Return [x, y] of the center of cell containing provided text 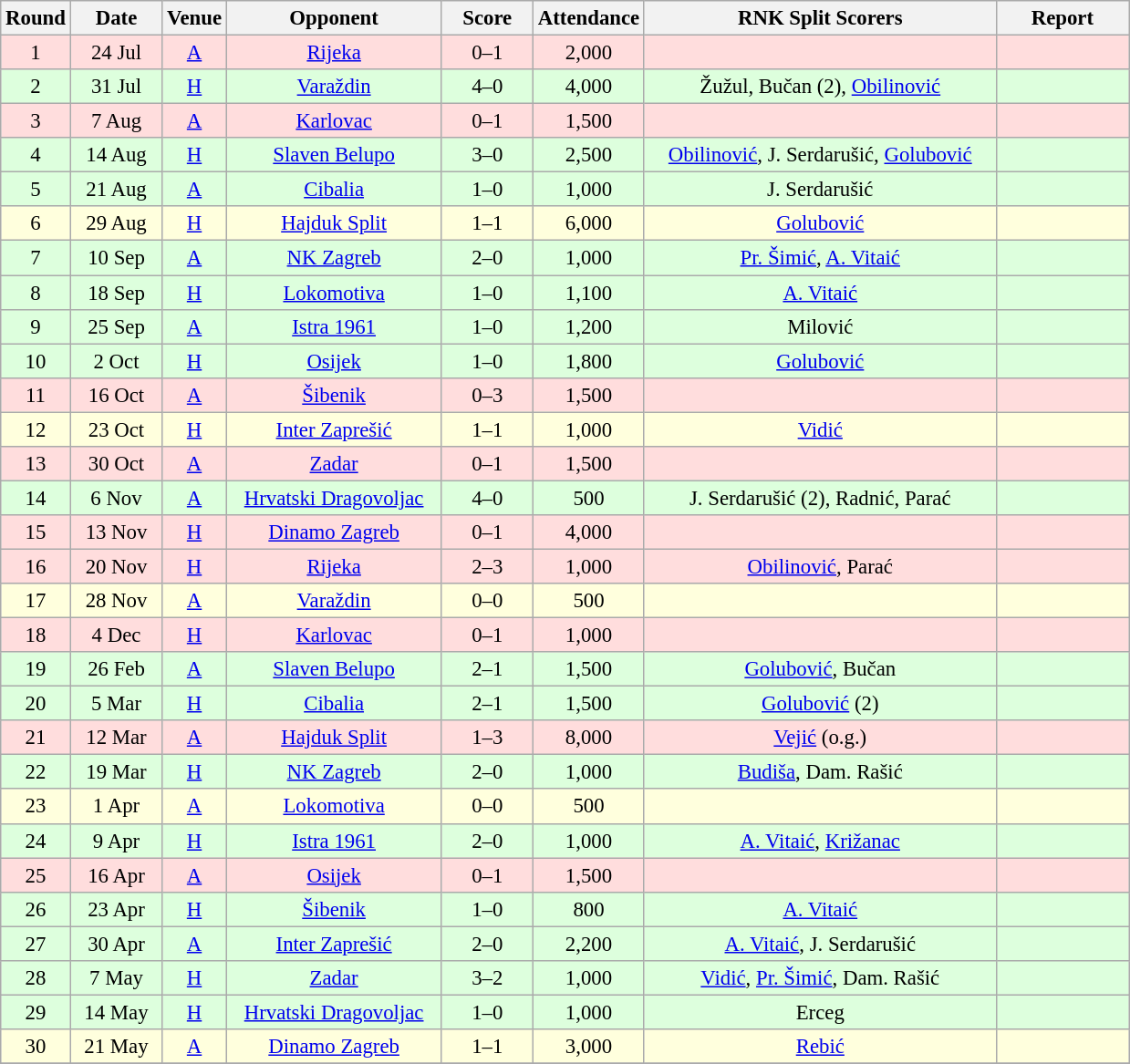
22 [36, 772]
Score [487, 18]
2 [36, 87]
6 Nov [117, 498]
20 Nov [117, 566]
Vidić, Pr. Šimić, Dam. Rašić [820, 978]
Erceg [820, 1012]
2,500 [589, 155]
Report [1063, 18]
1,100 [589, 293]
1 Apr [117, 807]
Venue [195, 18]
21 [36, 738]
1–3 [487, 738]
J. Serdarušić (2), Radnić, Parać [820, 498]
11 [36, 395]
1 [36, 53]
Rebić [820, 1047]
25 Sep [117, 326]
800 [589, 909]
9 [36, 326]
A. Vitaić, J. Serdarušić [820, 944]
5 Mar [117, 704]
18 [36, 635]
16 Oct [117, 395]
21 May [117, 1047]
Date [117, 18]
8 [36, 293]
10 Sep [117, 258]
3–0 [487, 155]
Vejić (o.g.) [820, 738]
Obilinović, J. Serdarušić, Golubović [820, 155]
6 [36, 223]
26 [36, 909]
29 [36, 1012]
Vidić [820, 429]
Pr. Šimić, A. Vitaić [820, 258]
7 [36, 258]
27 [36, 944]
12 Mar [117, 738]
16 Apr [117, 875]
30 Oct [117, 464]
31 Jul [117, 87]
Opponent [334, 18]
19 [36, 669]
Milović [820, 326]
26 Feb [117, 669]
Attendance [589, 18]
2 Oct [117, 361]
2,000 [589, 53]
Budiša, Dam. Rašić [820, 772]
3 [36, 121]
7 Aug [117, 121]
13 [36, 464]
3–2 [487, 978]
0–3 [487, 395]
15 [36, 532]
Golubović (2) [820, 704]
2–3 [487, 566]
Obilinović, Parać [820, 566]
1,200 [589, 326]
29 Aug [117, 223]
21 Aug [117, 190]
14 [36, 498]
5 [36, 190]
20 [36, 704]
9 Apr [117, 841]
J. Serdarušić [820, 190]
Žužul, Bučan (2), Obilinović [820, 87]
19 Mar [117, 772]
17 [36, 601]
Golubović, Bučan [820, 669]
28 [36, 978]
23 Oct [117, 429]
10 [36, 361]
13 Nov [117, 532]
28 Nov [117, 601]
2,200 [589, 944]
A. Vitaić, Križanac [820, 841]
8,000 [589, 738]
12 [36, 429]
14 Aug [117, 155]
Round [36, 18]
24 [36, 841]
RNK Split Scorers [820, 18]
4 [36, 155]
24 Jul [117, 53]
14 May [117, 1012]
6,000 [589, 223]
1,800 [589, 361]
7 May [117, 978]
18 Sep [117, 293]
3,000 [589, 1047]
30 Apr [117, 944]
4 Dec [117, 635]
23 [36, 807]
23 Apr [117, 909]
30 [36, 1047]
25 [36, 875]
16 [36, 566]
